Determine the [x, y] coordinate at the center of the cell enclosing the given text.  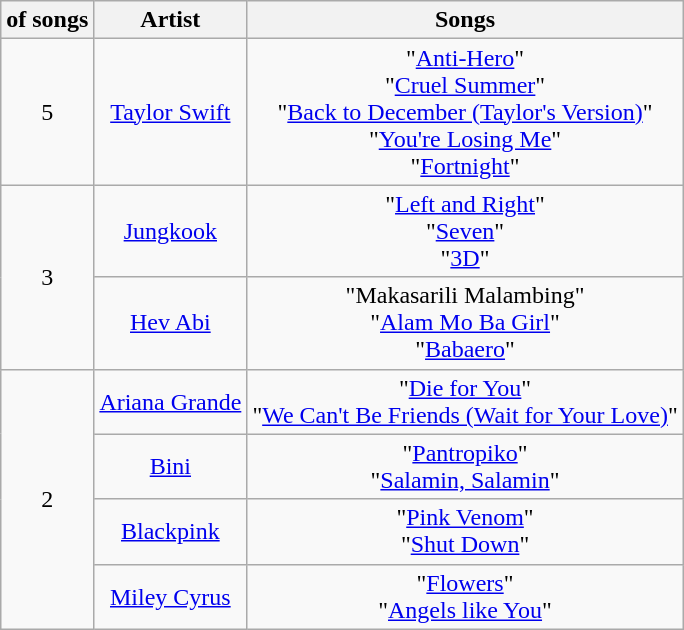
Ariana Grande [170, 402]
Hev Abi [170, 323]
"Makasarili Malambing""Alam Mo Ba Girl""Babaero" [465, 323]
Artist [170, 20]
"Flowers""Angels like You" [465, 596]
Songs [465, 20]
Miley Cyrus [170, 596]
Bini [170, 466]
"Pink Venom""Shut Down" [465, 532]
Taylor Swift [170, 112]
Jungkook [170, 231]
2 [48, 499]
3 [48, 277]
"Pantropiko""Salamin, Salamin" [465, 466]
5 [48, 112]
"Left and Right""Seven""3D" [465, 231]
"Die for You""We Can't Be Friends (Wait for Your Love)" [465, 402]
Blackpink [170, 532]
of songs [48, 20]
"Anti-Hero""Cruel Summer""Back to December (Taylor's Version)""You're Losing Me""Fortnight" [465, 112]
